Pinpoint the cell where the given text exists, returning its (X, Y) midpoint coordinate. 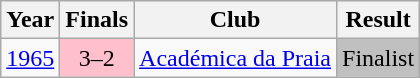
Result (378, 20)
Académica da Praia (236, 58)
Finalist (378, 58)
Year (30, 20)
Finals (97, 20)
1965 (30, 58)
3–2 (97, 58)
Club (236, 20)
